Capture the cell that displays the provided text and extract its [x, y] central coordinate. 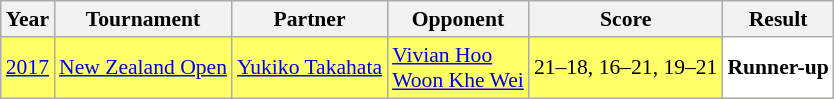
Yukiko Takahata [310, 68]
Year [28, 19]
Vivian Hoo Woon Khe Wei [458, 68]
Result [778, 19]
Partner [310, 19]
21–18, 16–21, 19–21 [626, 68]
Runner-up [778, 68]
New Zealand Open [143, 68]
2017 [28, 68]
Opponent [458, 19]
Tournament [143, 19]
Score [626, 19]
